From the cell containing the given text, extract its center point as (x, y) coordinate. 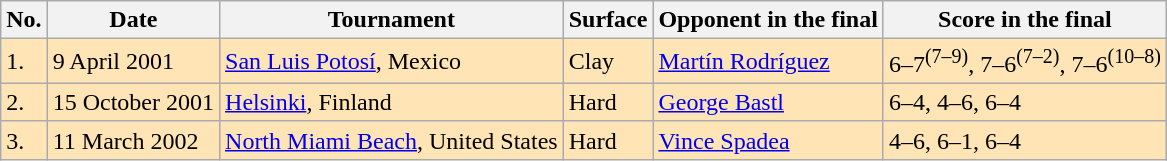
Score in the final (1024, 20)
15 October 2001 (133, 102)
6–4, 4–6, 6–4 (1024, 102)
Tournament (392, 20)
San Luis Potosí, Mexico (392, 62)
Date (133, 20)
Martín Rodríguez (768, 62)
11 March 2002 (133, 140)
Surface (608, 20)
4–6, 6–1, 6–4 (1024, 140)
Vince Spadea (768, 140)
Opponent in the final (768, 20)
2. (24, 102)
Helsinki, Finland (392, 102)
1. (24, 62)
9 April 2001 (133, 62)
Clay (608, 62)
No. (24, 20)
North Miami Beach, United States (392, 140)
George Bastl (768, 102)
3. (24, 140)
6–7(7–9), 7–6(7–2), 7–6(10–8) (1024, 62)
